Detect which cell encompasses the target text, then output its [x, y] center coordinate. 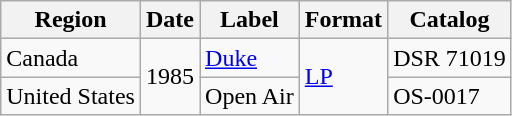
Format [343, 20]
OS-0017 [450, 96]
United States [71, 96]
Canada [71, 58]
Label [250, 20]
Duke [250, 58]
Date [170, 20]
1985 [170, 77]
Catalog [450, 20]
LP [343, 77]
DSR 71019 [450, 58]
Region [71, 20]
Open Air [250, 96]
